For the text-containing cell, return its midpoint in [x, y] coordinate format. 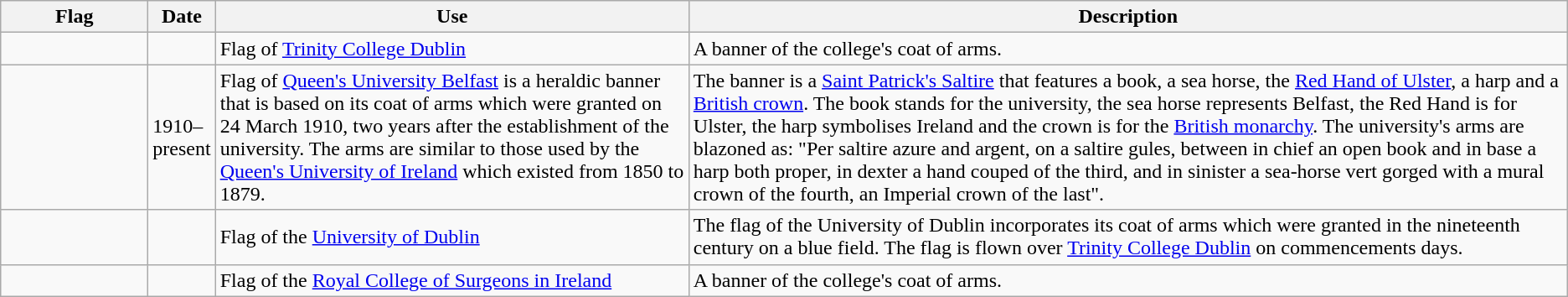
Date [182, 17]
Description [1127, 17]
1910–present [182, 138]
Flag of the Royal College of Surgeons in Ireland [452, 280]
Flag of the University of Dublin [452, 237]
Flag [75, 17]
Use [452, 17]
Flag of Trinity College Dublin [452, 49]
